Extract the (X, Y) coordinate from the center of the cell holding the provided text.  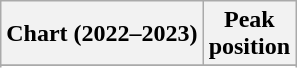
Peakposition (249, 34)
Chart (2022–2023) (102, 34)
